Output the (x, y) coordinate of the center of the cell containing the given text.  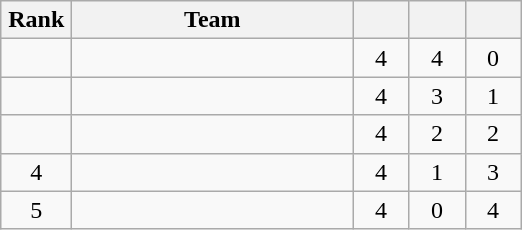
Team (212, 20)
Rank (36, 20)
5 (36, 210)
